From the cell containing the given text, extract its center point as [X, Y] coordinate. 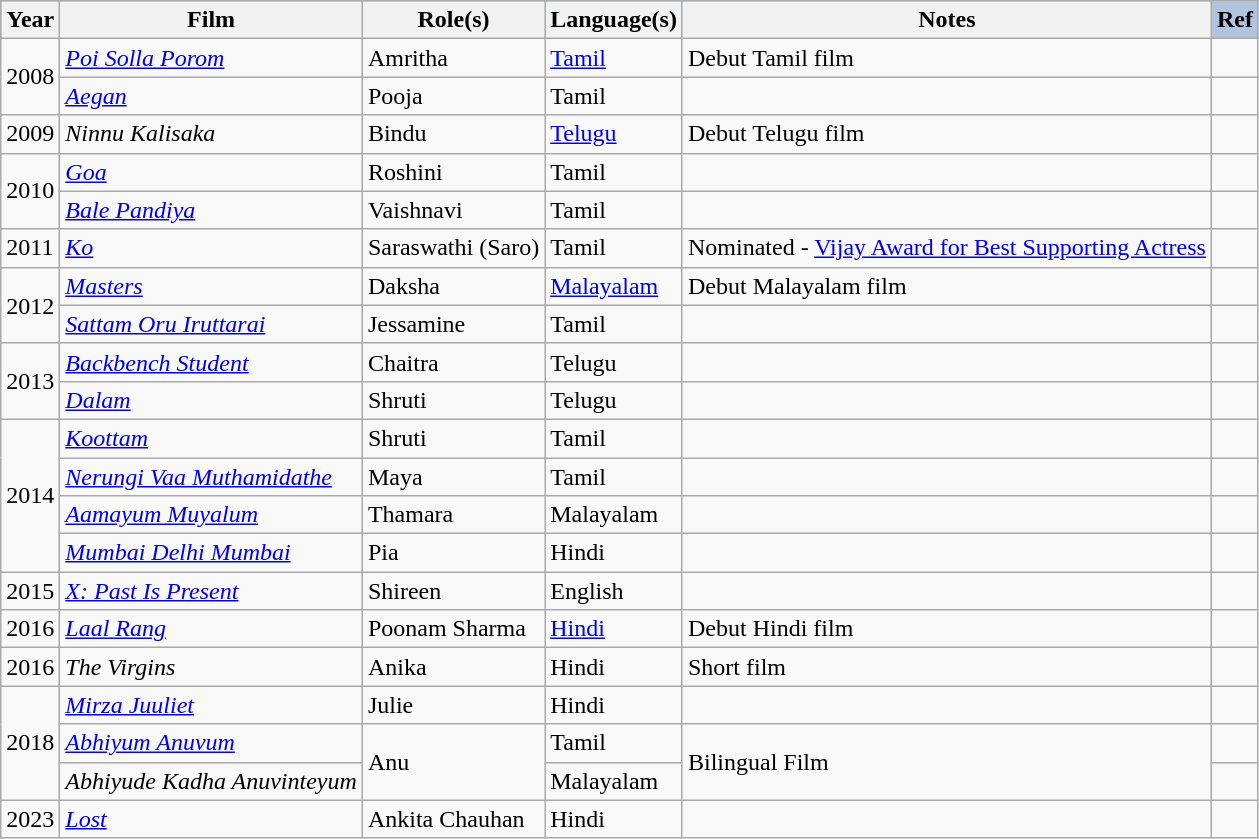
2011 [30, 248]
Dalam [212, 400]
Goa [212, 172]
Masters [212, 286]
The Virgins [212, 667]
Nerungi Vaa Muthamidathe [212, 477]
Shireen [453, 591]
Chaitra [453, 362]
Vaishnavi [453, 210]
Roshini [453, 172]
Language(s) [614, 20]
Bale Pandiya [212, 210]
Year [30, 20]
2015 [30, 591]
Lost [212, 819]
Role(s) [453, 20]
Bindu [453, 134]
2023 [30, 819]
Debut Hindi film [946, 629]
2014 [30, 495]
2018 [30, 743]
Ko [212, 248]
Debut Tamil film [946, 58]
Debut Telugu film [946, 134]
2009 [30, 134]
Notes [946, 20]
Mirza Juuliet [212, 705]
Julie [453, 705]
Saraswathi (Saro) [453, 248]
Thamara [453, 515]
Pia [453, 553]
Ankita Chauhan [453, 819]
Aegan [212, 96]
Poonam Sharma [453, 629]
Backbench Student [212, 362]
Abhiyude Kadha Anuvinteyum [212, 781]
Sattam Oru Iruttarai [212, 324]
Film [212, 20]
2013 [30, 381]
Debut Malayalam film [946, 286]
Short film [946, 667]
Amritha [453, 58]
Laal Rang [212, 629]
Poi Solla Porom [212, 58]
2008 [30, 77]
Anu [453, 762]
Mumbai Delhi Mumbai [212, 553]
Koottam [212, 438]
Jessamine [453, 324]
Aamayum Muyalum [212, 515]
Pooja [453, 96]
Daksha [453, 286]
Maya [453, 477]
2010 [30, 191]
X: Past Is Present [212, 591]
English [614, 591]
Bilingual Film [946, 762]
Nominated - Vijay Award for Best Supporting Actress [946, 248]
Ref [1234, 20]
Ninnu Kalisaka [212, 134]
2012 [30, 305]
Abhiyum Anuvum [212, 743]
Anika [453, 667]
